Return the (X, Y) coordinate for the center point of the cell that contains the specified text.  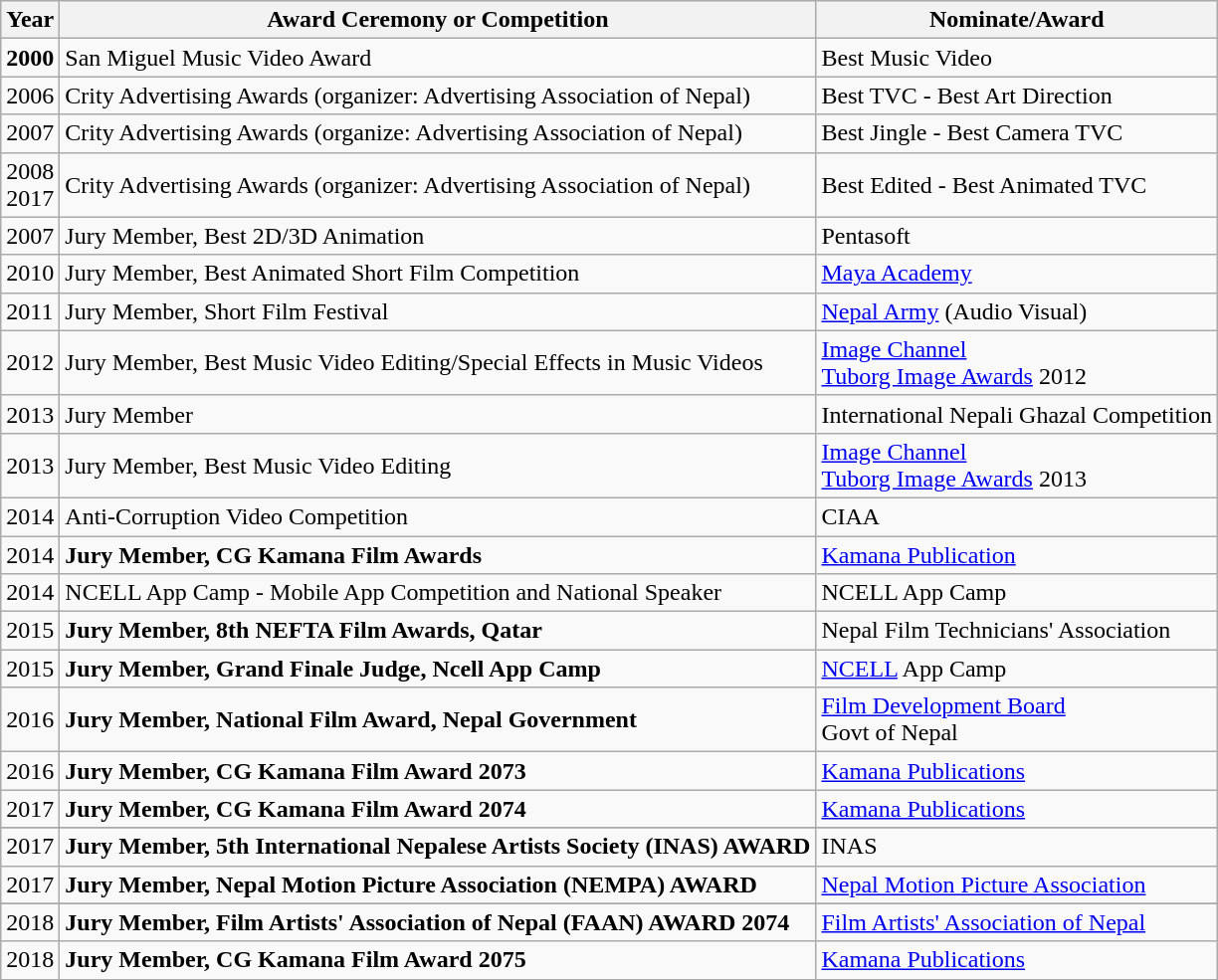
Nepal Motion Picture Association (1017, 884)
Award Ceremony or Competition (438, 20)
2000 (30, 58)
Best Music Video (1017, 58)
Jury Member, CG Kamana Film Awards (438, 554)
Jury Member (438, 414)
NCELL App Camp - Mobile App Competition and National Speaker (438, 593)
2006 (30, 96)
Jury Member, Short Film Festival (438, 311)
Nepal Army (Audio Visual) (1017, 311)
Jury Member, Best 2D/3D Animation (438, 236)
Jury Member, Nepal Motion Picture Association (NEMPA) AWARD (438, 884)
Pentasoft (1017, 236)
Jury Member, Best Music Video Editing/Special Effects in Music Videos (438, 362)
2011 (30, 311)
Film Artists' Association of Nepal (1017, 922)
Best Edited - Best Animated TVC (1017, 185)
Jury Member, National Film Award, Nepal Government (438, 720)
Jury Member, 8th NEFTA Film Awards, Qatar (438, 631)
Jury Member, Film Artists' Association of Nepal (FAAN) AWARD 2074 (438, 922)
Image ChannelTuborg Image Awards 2013 (1017, 466)
Jury Member, CG Kamana Film Award 2074 (438, 809)
San Miguel Music Video Award (438, 58)
Jury Member, Best Animated Short Film Competition (438, 274)
Image ChannelTuborg Image Awards 2012 (1017, 362)
CIAA (1017, 516)
Nominate/Award (1017, 20)
Anti-Corruption Video Competition (438, 516)
Film Development BoardGovt of Nepal (1017, 720)
Kamana Publication (1017, 554)
2012 (30, 362)
Jury Member, Best Music Video Editing (438, 466)
20082017 (30, 185)
Jury Member, Grand Finale Judge, Ncell App Camp (438, 669)
International Nepali Ghazal Competition (1017, 414)
Jury Member, 5th International Nepalese Artists Society (INAS) AWARD (438, 847)
Year (30, 20)
Jury Member, CG Kamana Film Award 2075 (438, 960)
Maya Academy (1017, 274)
Crity Advertising Awards (organize: Advertising Association of Nepal) (438, 133)
INAS (1017, 847)
Best TVC - Best Art Direction (1017, 96)
Best Jingle - Best Camera TVC (1017, 133)
Nepal Film Technicians' Association (1017, 631)
Jury Member, CG Kamana Film Award 2073 (438, 771)
2010 (30, 274)
